Identify which cell holds the provided text, then report its [X, Y] central coordinate. 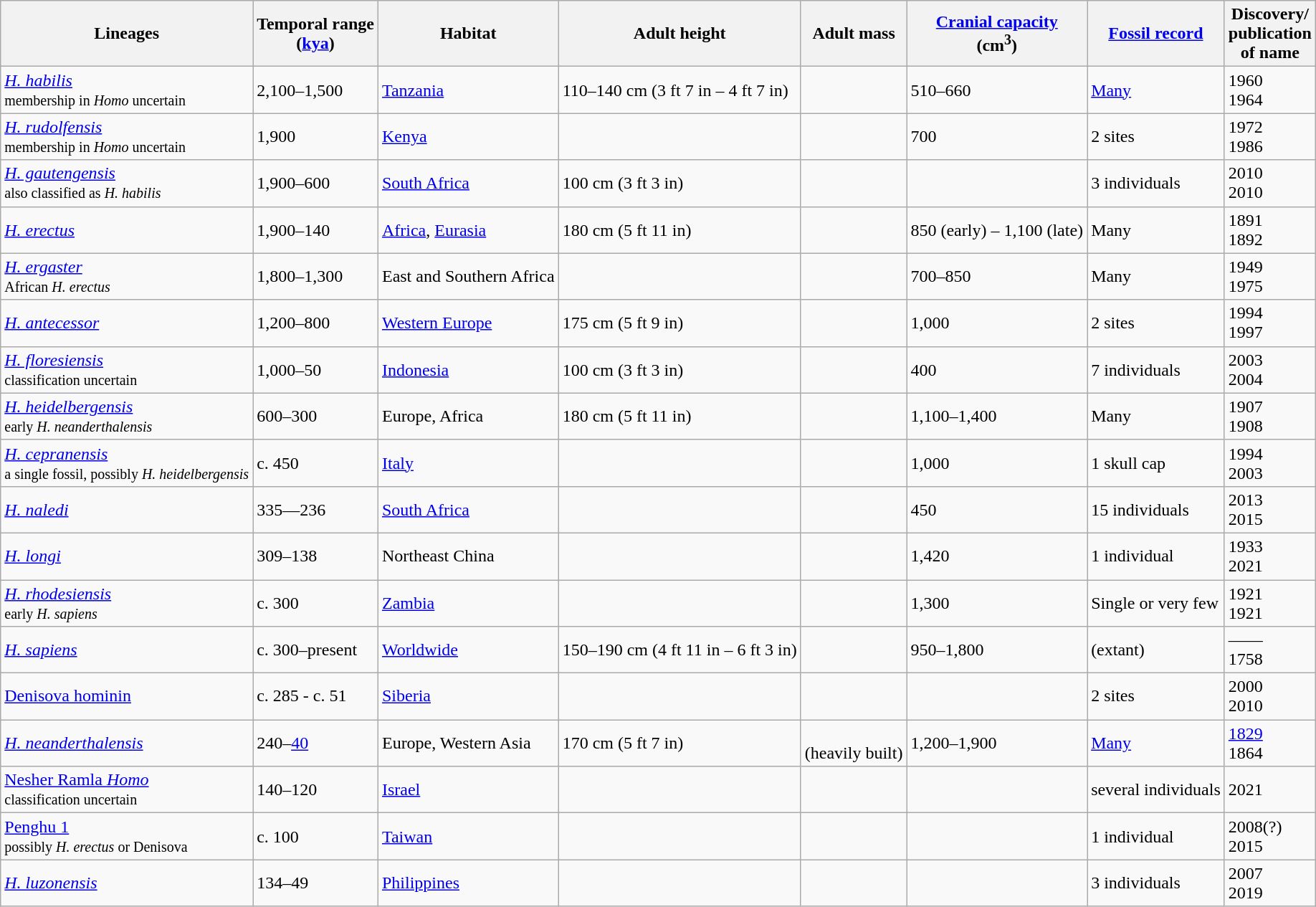
15 individuals [1156, 509]
175 cm (5 ft 9 in) [680, 323]
2021 [1270, 790]
20102010 [1270, 184]
H. neanderthalensis [127, 743]
19491975 [1270, 277]
240–40 [315, 743]
Kenya [468, 136]
1,800–1,300 [315, 277]
Taiwan [468, 836]
20072019 [1270, 883]
1,000–50 [315, 370]
Temporal range(kya) [315, 34]
1,900–140 [315, 229]
19721986 [1270, 136]
Israel [468, 790]
Discovery/publicationof name [1270, 34]
Italy [468, 463]
335—236 [315, 509]
Indonesia [468, 370]
1,900–600 [315, 184]
c. 300–present [315, 650]
H. rudolfensismembership in Homo uncertain [127, 136]
19332021 [1270, 556]
Denisova hominin [127, 697]
several individuals [1156, 790]
2,100–1,500 [315, 90]
H. floresiensisclassification uncertain [127, 370]
Zambia [468, 602]
309–138 [315, 556]
Fossil record [1156, 34]
18291864 [1270, 743]
Nesher Ramla Homoclassification uncertain [127, 790]
Tanzania [468, 90]
134–49 [315, 883]
150–190 cm (4 ft 11 in – 6 ft 3 in) [680, 650]
20002010 [1270, 697]
400 [997, 370]
450 [997, 509]
Adult height [680, 34]
1,200–1,900 [997, 743]
170 cm (5 ft 7 in) [680, 743]
20132015 [1270, 509]
H. habilismembership in Homo uncertain [127, 90]
H. longi [127, 556]
1,300 [997, 602]
H. erectus [127, 229]
1,900 [315, 136]
c. 450 [315, 463]
1 skull cap [1156, 463]
Adult mass [854, 34]
H. rhodesiensisearly H. sapiens [127, 602]
H. antecessor [127, 323]
1,100–1,400 [997, 416]
Siberia [468, 697]
Cranial capacity(cm3) [997, 34]
Lineages [127, 34]
Habitat [468, 34]
c. 285 - c. 51 [315, 697]
H. heidelbergensisearly H. neanderthalensis [127, 416]
Western Europe [468, 323]
c. 300 [315, 602]
(extant) [1156, 650]
950–1,800 [997, 650]
510–660 [997, 90]
H. luzonensis [127, 883]
H. gautengensisalso classified as H. habilis [127, 184]
Philippines [468, 883]
850 (early) – 1,100 (late) [997, 229]
Single or very few [1156, 602]
c. 100 [315, 836]
600–300 [315, 416]
19942003 [1270, 463]
1,200–800 [315, 323]
19211921 [1270, 602]
Northeast China [468, 556]
Europe, Western Asia [468, 743]
700 [997, 136]
7 individuals [1156, 370]
Europe, Africa [468, 416]
19071908 [1270, 416]
140–120 [315, 790]
Africa, Eurasia [468, 229]
2008(?)2015 [1270, 836]
Worldwide [468, 650]
20032004 [1270, 370]
1,420 [997, 556]
East and Southern Africa [468, 277]
(heavily built) [854, 743]
H. ergasterAfrican H. erectus [127, 277]
H. cepranensisa single fossil, possibly H. heidelbergensis [127, 463]
H. naledi [127, 509]
110–140 cm (3 ft 7 in – 4 ft 7 in) [680, 90]
——1758 [1270, 650]
18911892 [1270, 229]
H. sapiens [127, 650]
19941997 [1270, 323]
Penghu 1possibly H. erectus or Denisova [127, 836]
19601964 [1270, 90]
700–850 [997, 277]
